Provide the (X, Y) coordinate of the cell's center where the given text is located.  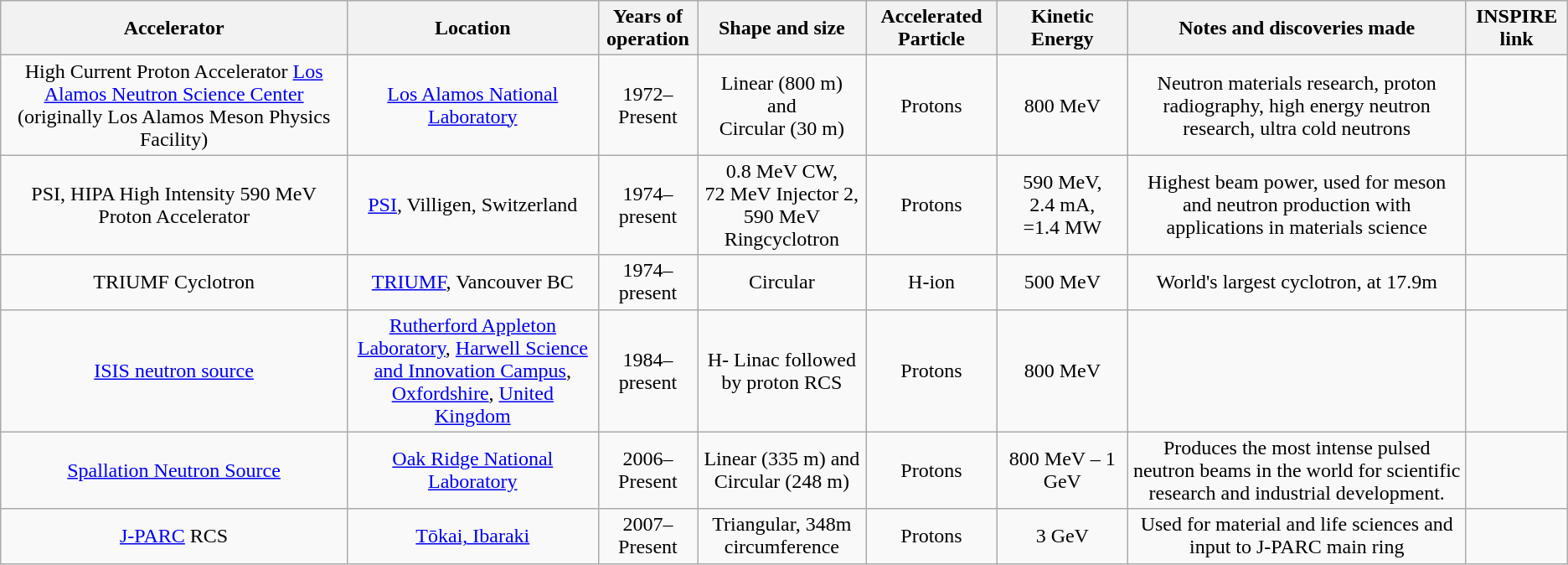
Accelerator (174, 29)
Accelerated Particle (931, 29)
Los Alamos National Laboratory (472, 106)
Oak Ridge National Laboratory (472, 470)
World's largest cyclotron, at 17.9m (1297, 282)
TRIUMF, Vancouver BC (472, 282)
0.8 MeV CW, 72 MeV Injector 2,590 MeV Ringcyclotron (782, 205)
Produces the most intense pulsed neutron beams in the world for scientific research and industrial development. (1297, 470)
Used for material and life sciences and input to J-PARC main ring (1297, 536)
Highest beam power, used for meson and neutron production with applications in materials science (1297, 205)
PSI, HIPA High Intensity 590 MeV Proton Accelerator (174, 205)
Triangular, 348m circumference (782, 536)
Rutherford Appleton Laboratory, Harwell Science and Innovation Campus,Oxfordshire, United Kingdom (472, 371)
1984–present (648, 371)
2007–Present (648, 536)
Shape and size (782, 29)
Linear (800 m)andCircular (30 m) (782, 106)
500 MeV (1062, 282)
Circular (782, 282)
INSPIRE link (1516, 29)
Years of operation (648, 29)
H-ion (931, 282)
J-PARC RCS (174, 536)
3 GeV (1062, 536)
H- Linac followed by proton RCS (782, 371)
ISIS neutron source (174, 371)
High Current Proton Accelerator Los Alamos Neutron Science Center (originally Los Alamos Meson Physics Facility) (174, 106)
Location (472, 29)
Spallation Neutron Source (174, 470)
Linear (335 m) andCircular (248 m) (782, 470)
Tōkai, Ibaraki (472, 536)
PSI, Villigen, Switzerland (472, 205)
Neutron materials research, proton radiography, high energy neutron research, ultra cold neutrons (1297, 106)
TRIUMF Cyclotron (174, 282)
Kinetic Energy (1062, 29)
590 MeV, 2.4 mA, =1.4 MW (1062, 205)
1972–Present (648, 106)
Notes and discoveries made (1297, 29)
2006–Present (648, 470)
800 MeV – 1 GeV (1062, 470)
